Locate the cell with the specified text and output its (X, Y) center coordinate. 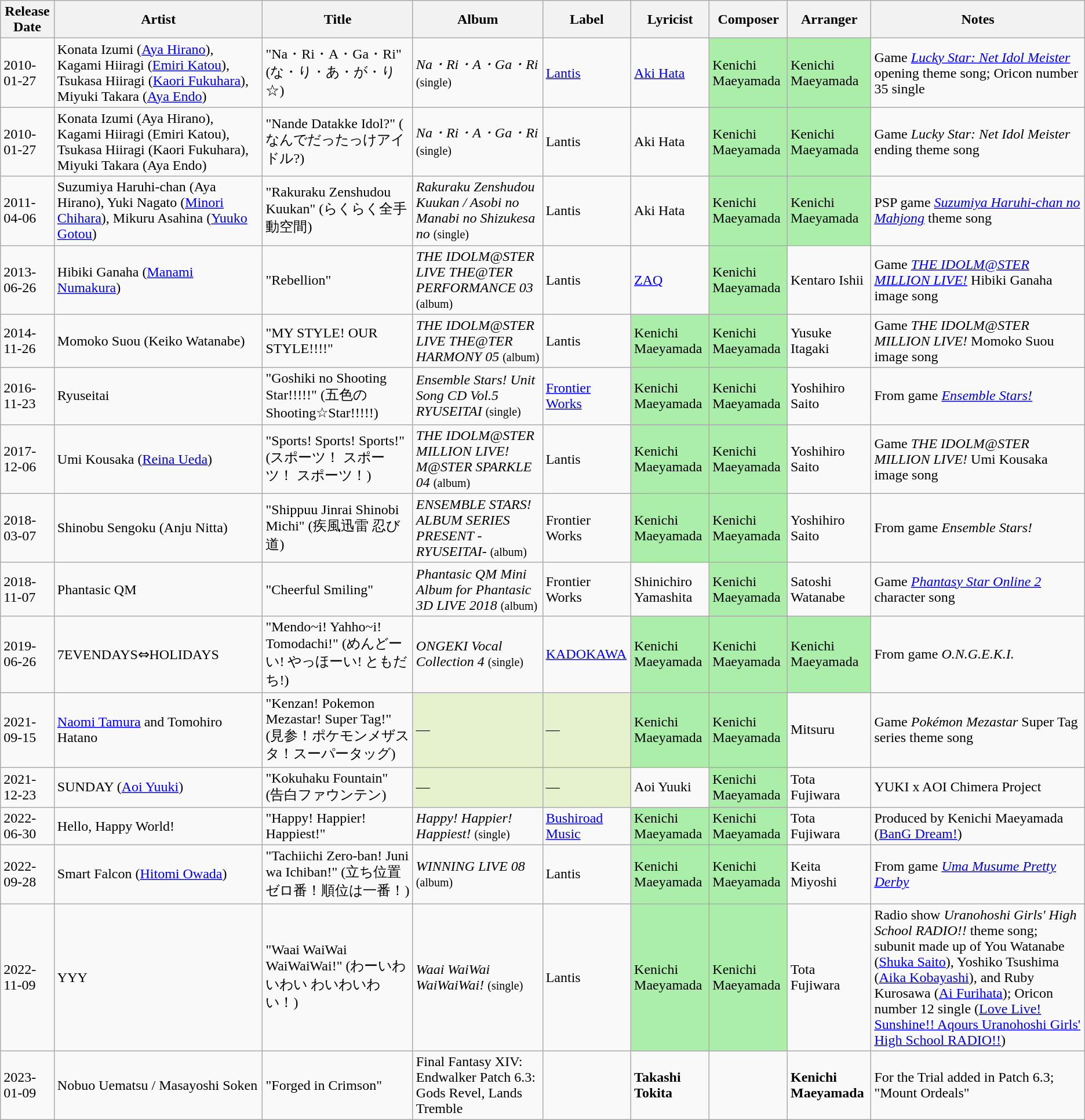
Title (337, 20)
Notes (978, 20)
Hibiki Ganaha (Manami Numakura) (158, 279)
PSP game Suzumiya Haruhi-chan no Mahjong theme song (978, 211)
Label (587, 20)
Kentaro Ishii (829, 279)
2019-06-26 (28, 654)
"Na・Ri・A・Ga・Ri" (な・り・あ・が・り☆) (337, 73)
Naomi Tamura and Tomohiro Hatano (158, 730)
Final Fantasy XIV: Endwalker Patch 6.3: Gods Revel, Lands Tremble (478, 1085)
2022-11-09 (28, 977)
Aoi Yuuki (670, 787)
Release Date (28, 20)
Yusuke Itagaki (829, 341)
2013-06-26 (28, 279)
"Rebellion" (337, 279)
Takashi Tokita (670, 1085)
Phantasic QM Mini Album for Phantasic 3D LIVE 2018 (album) (478, 589)
"Kokuhaku Fountain" (告白ファウンテン) (337, 787)
Game THE IDOLM@STER MILLION LIVE! Umi Kousaka image song (978, 459)
THE IDOLM@STER MILLION LIVE! M@STER SPARKLE 04 (album) (478, 459)
Keita Miyoshi (829, 874)
For the Trial added in Patch 6.3; "Mount Ordeals" (978, 1085)
Nobuo Uematsu / Masayoshi Soken (158, 1085)
2017-12-06 (28, 459)
Suzumiya Haruhi-chan (Aya Hirano), Yuki Nagato (Minori Chihara), Mikuru Asahina (Yuuko Gotou) (158, 211)
Produced by Kenichi Maeyamada (BanG Dream!) (978, 827)
Artist (158, 20)
7EVENDAYS⇔HOLIDAYS (158, 654)
2016-11-23 (28, 396)
"Nande Datakke Idol?" ( なんでだったっけアイドル?) (337, 141)
Happy! Happier! Happiest! (single) (478, 827)
Mitsuru (829, 730)
2022-06-30 (28, 827)
"Forged in Crimson" (337, 1085)
"Shippuu Jinrai Shinobi Michi" (疾風迅雷 忍び道) (337, 528)
2018-11-07 (28, 589)
YYY (158, 977)
"Goshiki no Shooting Star!!!!!" (五色のShooting☆Star!!!!!) (337, 396)
"Happy! Happier! Happiest!" (337, 827)
"Rakuraku Zenshudou Kuukan" (らくらく全手動空間) (337, 211)
2018-03-07 (28, 528)
Satoshi Watanabe (829, 589)
Game THE IDOLM@STER MILLION LIVE! Momoko Suou image song (978, 341)
Game Lucky Star: Net Idol Meister ending theme song (978, 141)
"Tachiichi Zero-ban! Juni wa Ichiban!" (立ち位置ゼロ番！順位は一番！) (337, 874)
Waai WaiWai WaiWaiWai! (single) (478, 977)
Arranger (829, 20)
Album (478, 20)
Ensemble Stars! Unit Song CD Vol.5 RYUSEITAI (single) (478, 396)
Shinobu Sengoku (Anju Nitta) (158, 528)
Game THE IDOLM@STER MILLION LIVE! Hibiki Ganaha image song (978, 279)
THE IDOLM@STER LIVE THE@TER PERFORMANCE 03 (album) (478, 279)
ENSEMBLE STARS! ALBUM SERIES PRESENT -RYUSEITAI- (album) (478, 528)
ONGEKI Vocal Collection 4 (single) (478, 654)
KADOKAWA (587, 654)
Game Pokémon Mezastar Super Tag series theme song (978, 730)
2021-12-23 (28, 787)
Rakuraku Zenshudou Kuukan / Asobi no Manabi no Shizukesa no (single) (478, 211)
Hello, Happy World! (158, 827)
"MY STYLE! OUR STYLE!!!!" (337, 341)
2011-04-06 (28, 211)
Umi Kousaka (Reina Ueda) (158, 459)
2014-11-26 (28, 341)
"Mendo~i! Yahho~i! Tomodachi!" (めんどーい! やっほーい! ともだち!) (337, 654)
Game Lucky Star: Net Idol Meister opening theme song; Oricon number 35 single (978, 73)
Bushiroad Music (587, 827)
Composer (749, 20)
Lyricist (670, 20)
ZAQ (670, 279)
Momoko Suou (Keiko Watanabe) (158, 341)
2023-01-09 (28, 1085)
2022-09-28 (28, 874)
Game Phantasy Star Online 2 character song (978, 589)
SUNDAY (Aoi Yuuki) (158, 787)
YUKI x AOI Chimera Project (978, 787)
Smart Falcon (Hitomi Owada) (158, 874)
"Cheerful Smiling" (337, 589)
2021-09-15 (28, 730)
Ryuseitai (158, 396)
"Sports! Sports! Sports!" (スポーツ！ スポーツ！ スポーツ！) (337, 459)
"Kenzan! Pokemon Mezastar! Super Tag!" (見参！ポケモンメザスタ！スーパータッグ) (337, 730)
From game O.N.G.E.K.I. (978, 654)
Shinichiro Yamashita (670, 589)
"Waai WaiWai WaiWaiWai!" (わーいわいわい わいわいわい！) (337, 977)
THE IDOLM@STER LIVE THE@TER HARMONY 05 (album) (478, 341)
Phantasic QM (158, 589)
WINNING LIVE 08 (album) (478, 874)
From game Uma Musume Pretty Derby (978, 874)
